Search for the cell housing the specified text and yield its [X, Y] center coordinate. 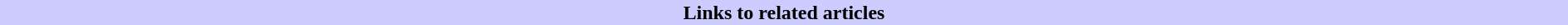
Links to related articles [784, 12]
